Provide the (X, Y) coordinate of the cell's center where the given text is located.  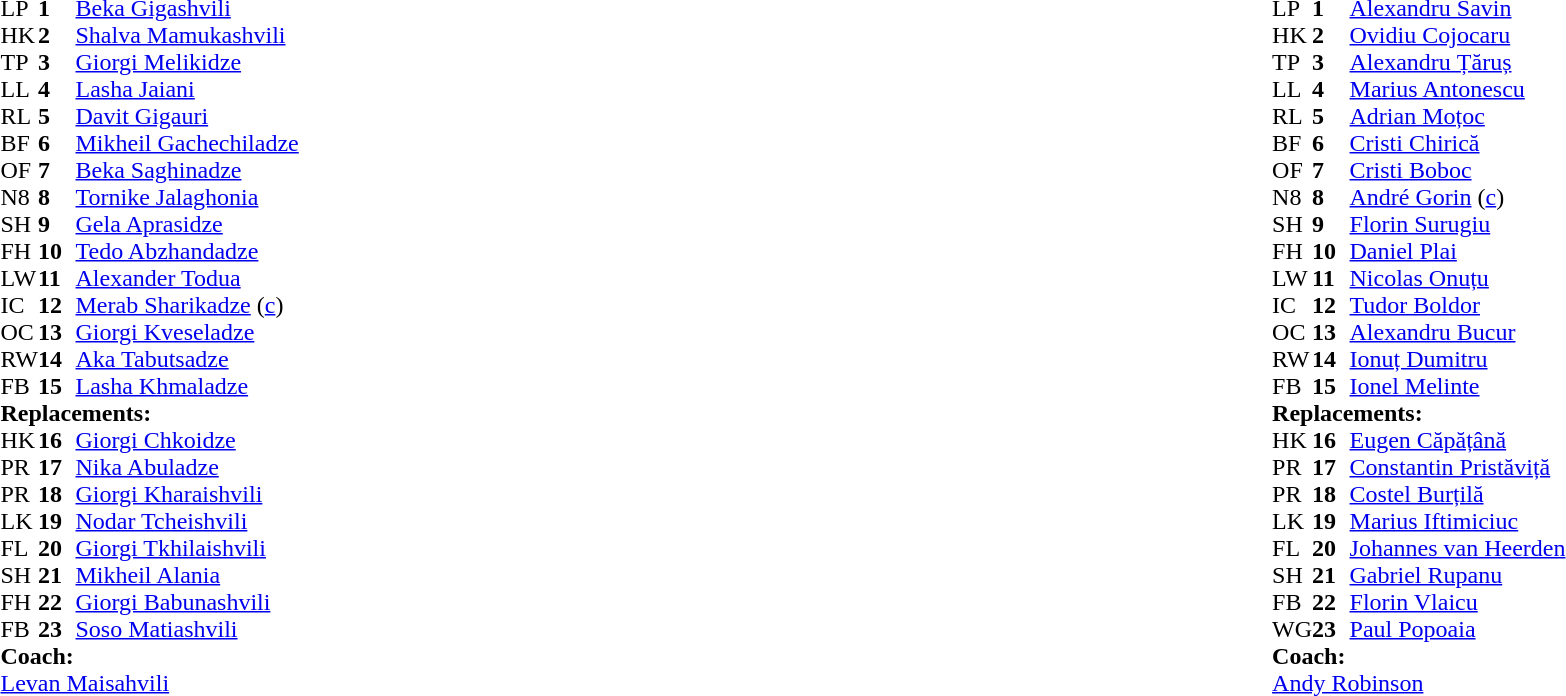
Ovidiu Cojocaru (1458, 36)
Giorgi Melikidze (188, 62)
Costel Burțilă (1458, 494)
Lasha Jaiani (188, 90)
Constantin Pristăviță (1458, 468)
Tornike Jalaghonia (188, 198)
Nodar Tcheishvili (188, 522)
Cristi Boboc (1458, 170)
Nicolas Onuțu (1458, 278)
Lasha Khmaladze (188, 386)
Alexander Todua (188, 278)
Ionuț Dumitru (1458, 360)
Alexandru Bucur (1458, 332)
Ionel Melinte (1458, 386)
André Gorin (c) (1458, 198)
Florin Vlaicu (1458, 602)
Shalva Mamukashvili (188, 36)
Mikheil Alania (188, 576)
Merab Sharikadze (c) (188, 306)
Tedo Abzhandadze (188, 252)
Soso Matiashvili (188, 630)
Marius Antonescu (1458, 90)
Tudor Boldor (1458, 306)
Beka Saghinadze (188, 170)
Alexandru Țăruș (1458, 62)
Giorgi Chkoidze (188, 440)
Johannes van Heerden (1458, 548)
Cristi Chirică (1458, 144)
WG (1292, 630)
Daniel Plai (1458, 252)
Giorgi Babunashvili (188, 602)
Davit Gigauri (188, 116)
Nika Abuladze (188, 468)
Gela Aprasidze (188, 224)
Adrian Moțoc (1458, 116)
Paul Popoaia (1458, 630)
Marius Iftimiciuc (1458, 522)
Mikheil Gachechiladze (188, 144)
Florin Surugiu (1458, 224)
Eugen Căpățână (1458, 440)
Giorgi Tkhilaishvili (188, 548)
Giorgi Kveseladze (188, 332)
Giorgi Kharaishvili (188, 494)
Gabriel Rupanu (1458, 576)
Aka Tabutsadze (188, 360)
